Scan for the cell matching the given text and deliver its (x, y) coordinate at center. 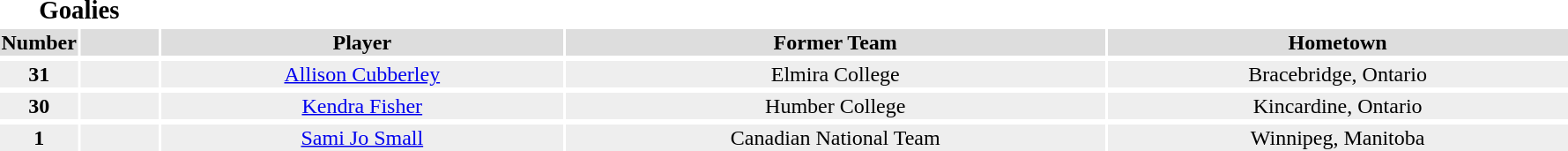
30 (39, 106)
Allison Cubberley (362, 74)
Kendra Fisher (362, 106)
1 (39, 138)
Canadian National Team (836, 138)
Elmira College (836, 74)
Hometown (1338, 42)
Winnipeg, Manitoba (1338, 138)
31 (39, 74)
Sami Jo Small (362, 138)
Number (39, 42)
Humber College (836, 106)
Former Team (836, 42)
Player (362, 42)
Bracebridge, Ontario (1338, 74)
Kincardine, Ontario (1338, 106)
